Extract the [x, y] coordinate from the center of the cell holding the provided text.  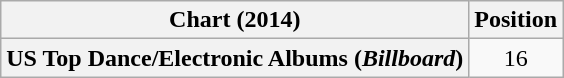
US Top Dance/Electronic Albums (Billboard) [235, 58]
Chart (2014) [235, 20]
Position [516, 20]
16 [516, 58]
